Locate the cell with the specified text and output its [x, y] center coordinate. 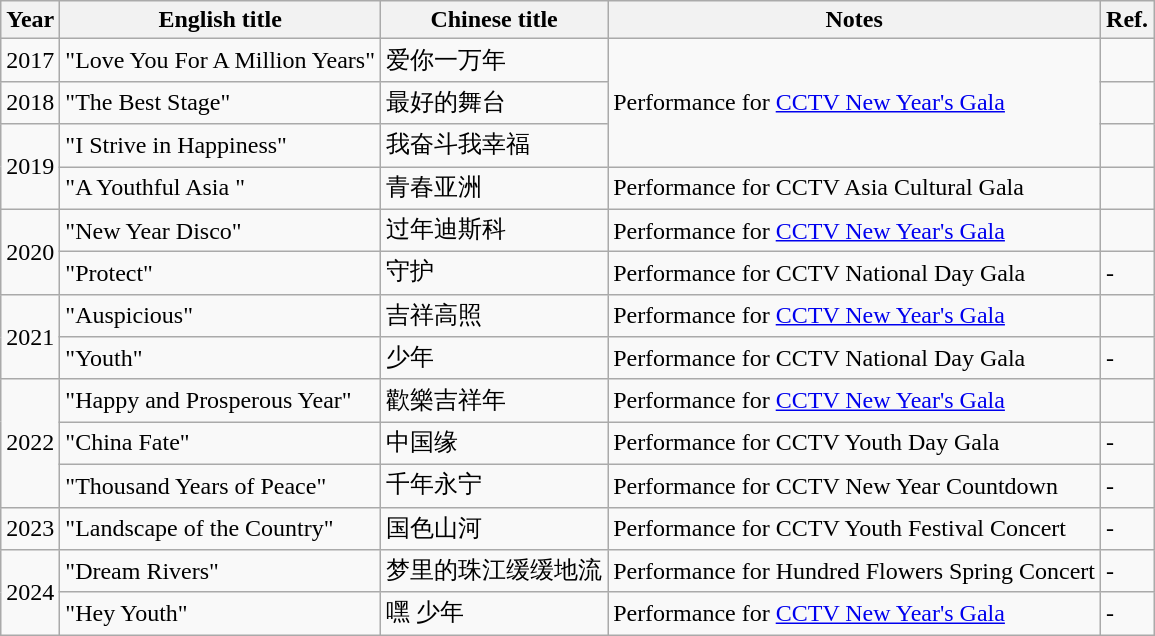
"Happy and Prosperous Year" [220, 400]
千年永宁 [494, 486]
国色山河 [494, 528]
中国缘 [494, 444]
嘿 少年 [494, 614]
Year [30, 20]
"Auspicious" [220, 316]
歡樂吉祥年 [494, 400]
2021 [30, 336]
"I Strive in Happiness" [220, 146]
少年 [494, 358]
青春亚洲 [494, 188]
梦里的珠江缓缓地流 [494, 572]
2023 [30, 528]
"Thousand Years of Peace" [220, 486]
Performance for CCTV Youth Day Gala [854, 444]
"A Youthful Asia " [220, 188]
吉祥高照 [494, 316]
"China Fate" [220, 444]
"Protect" [220, 274]
2024 [30, 592]
"Youth" [220, 358]
2018 [30, 102]
2020 [30, 252]
Performance for CCTV New Year Countdown [854, 486]
"New Year Disco" [220, 230]
2022 [30, 443]
"Hey Youth" [220, 614]
Performance for CCTV Asia Cultural Gala [854, 188]
Ref. [1128, 20]
"Landscape of the Country" [220, 528]
"Dream Rivers" [220, 572]
守护 [494, 274]
最好的舞台 [494, 102]
过年迪斯科 [494, 230]
Performance for CCTV Youth Festival Concert [854, 528]
2017 [30, 60]
2019 [30, 166]
"The Best Stage" [220, 102]
English title [220, 20]
"Love You For A Million Years" [220, 60]
Notes [854, 20]
Chinese title [494, 20]
Performance for Hundred Flowers Spring Concert [854, 572]
我奋斗我幸福 [494, 146]
爱你一万年 [494, 60]
